Return [X, Y] of the center of cell containing provided text 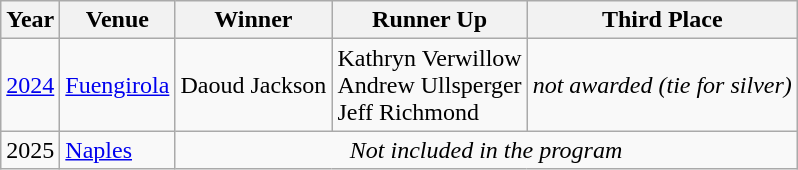
Year [30, 20]
Venue [118, 20]
Winner [254, 20]
Not included in the program [486, 150]
Runner Up [430, 20]
Naples [118, 150]
Daoud Jackson [254, 85]
Kathryn Verwillow Andrew Ullsperger Jeff Richmond [430, 85]
Third Place [662, 20]
not awarded (tie for silver) [662, 85]
2025 [30, 150]
2024 [30, 85]
Fuengirola [118, 85]
